Capture the cell that displays the provided text and extract its [x, y] central coordinate. 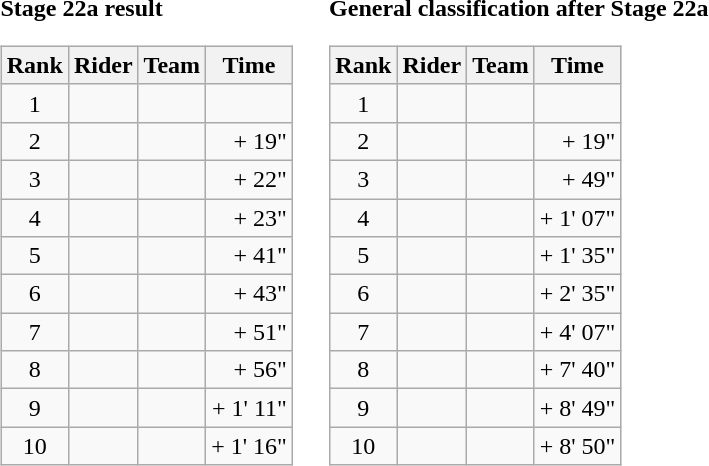
+ 8' 50" [578, 446]
+ 2' 35" [578, 294]
+ 23" [250, 217]
+ 4' 07" [578, 332]
+ 41" [250, 256]
+ 22" [250, 179]
+ 49" [578, 179]
+ 51" [250, 332]
+ 7' 40" [578, 370]
+ 56" [250, 370]
+ 1' 11" [250, 408]
+ 1' 35" [578, 256]
+ 8' 49" [578, 408]
+ 1' 07" [578, 217]
+ 43" [250, 294]
+ 1' 16" [250, 446]
